Return the [X, Y] coordinate for the center point of the cell that contains the specified text.  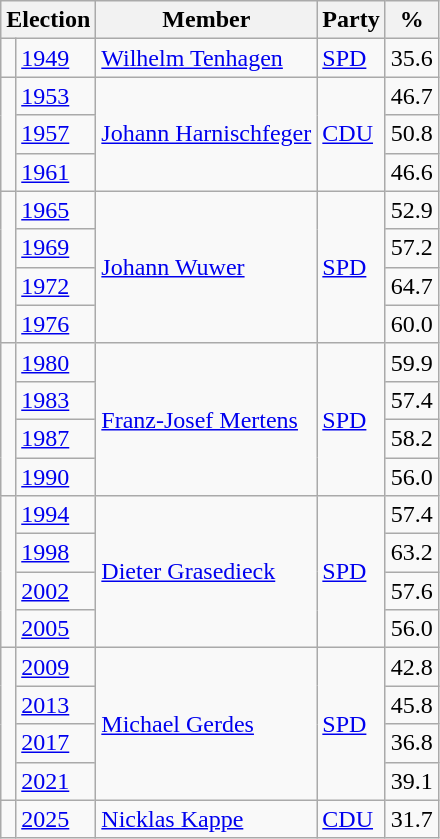
Michael Gerdes [206, 724]
% [412, 20]
Party [351, 20]
1949 [56, 58]
2021 [56, 781]
63.2 [412, 553]
39.1 [412, 781]
1983 [56, 400]
1961 [56, 172]
Dieter Grasedieck [206, 572]
2017 [56, 743]
59.9 [412, 362]
Election [48, 20]
50.8 [412, 134]
1969 [56, 248]
2013 [56, 705]
57.2 [412, 248]
1972 [56, 286]
1990 [56, 477]
52.9 [412, 210]
1953 [56, 96]
1998 [56, 553]
57.6 [412, 591]
Member [206, 20]
Johann Wuwer [206, 267]
2025 [56, 819]
31.7 [412, 819]
1976 [56, 324]
1994 [56, 515]
2005 [56, 629]
Franz-Josef Mertens [206, 419]
35.6 [412, 58]
58.2 [412, 438]
1957 [56, 134]
46.6 [412, 172]
46.7 [412, 96]
64.7 [412, 286]
1965 [56, 210]
45.8 [412, 705]
1987 [56, 438]
1980 [56, 362]
2009 [56, 667]
36.8 [412, 743]
Johann Harnischfeger [206, 134]
60.0 [412, 324]
Wilhelm Tenhagen [206, 58]
2002 [56, 591]
42.8 [412, 667]
Nicklas Kappe [206, 819]
